Extract the [X, Y] coordinate from the center of the cell holding the provided text.  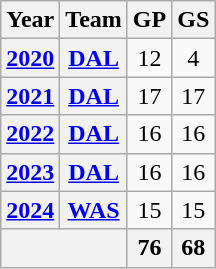
2022 [30, 134]
76 [149, 248]
2024 [30, 210]
WAS [94, 210]
GP [149, 20]
Team [94, 20]
Year [30, 20]
2023 [30, 172]
GS [194, 20]
68 [194, 248]
4 [194, 58]
2021 [30, 96]
2020 [30, 58]
12 [149, 58]
